Locate the cell with the specified text and output its (X, Y) center coordinate. 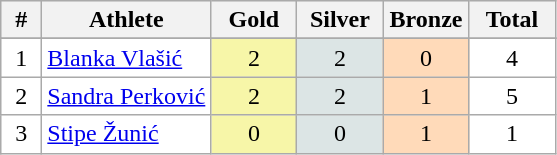
Total (512, 20)
Sandra Perković (126, 96)
Bronze (426, 20)
# (22, 20)
Silver (340, 20)
3 (22, 134)
Gold (254, 20)
Blanka Vlašić (126, 58)
Athlete (126, 20)
4 (512, 58)
Stipe Žunić (126, 134)
5 (512, 96)
